Extract the [X, Y] coordinate from the center of the cell holding the provided text.  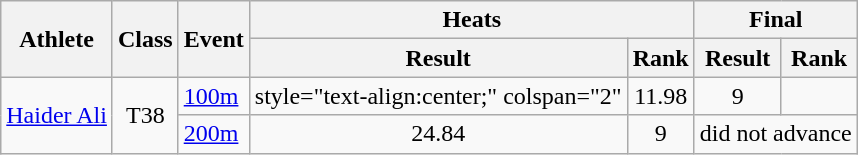
Class [145, 39]
Event [214, 39]
did not advance [776, 134]
200m [214, 134]
100m [214, 96]
24.84 [438, 134]
style="text-align:center;" colspan="2" [438, 96]
Athlete [57, 39]
Haider Ali [57, 115]
Heats [472, 20]
Final [776, 20]
11.98 [660, 96]
T38 [145, 115]
